Extract the (x, y) coordinate from the center of the cell holding the provided text.  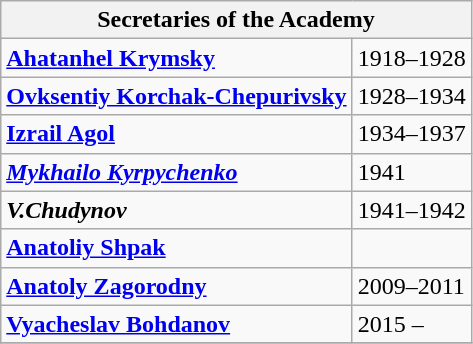
1918–1928 (412, 58)
1941–1942 (412, 210)
Mykhailo Kyrpychenko (176, 172)
2015 – (412, 324)
1928–1934 (412, 96)
Vyacheslav Bohdanov (176, 324)
Secretaries of the Academy (236, 20)
Anatoly Zagorodny (176, 286)
1934–1937 (412, 134)
Ovksentiy Korchak-Chepurivsky (176, 96)
Anatoliy Shpak (176, 248)
2009–2011 (412, 286)
1941 (412, 172)
Izrail Agol (176, 134)
V.Chudynov (176, 210)
Ahatanhel Krymsky (176, 58)
